Locate the cell with the specified text and output its [X, Y] center coordinate. 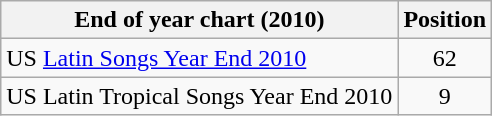
End of year chart (2010) [200, 20]
9 [445, 96]
62 [445, 58]
US Latin Songs Year End 2010 [200, 58]
Position [445, 20]
US Latin Tropical Songs Year End 2010 [200, 96]
